Return the (x, y) coordinate for the center point of the cell that contains the specified text.  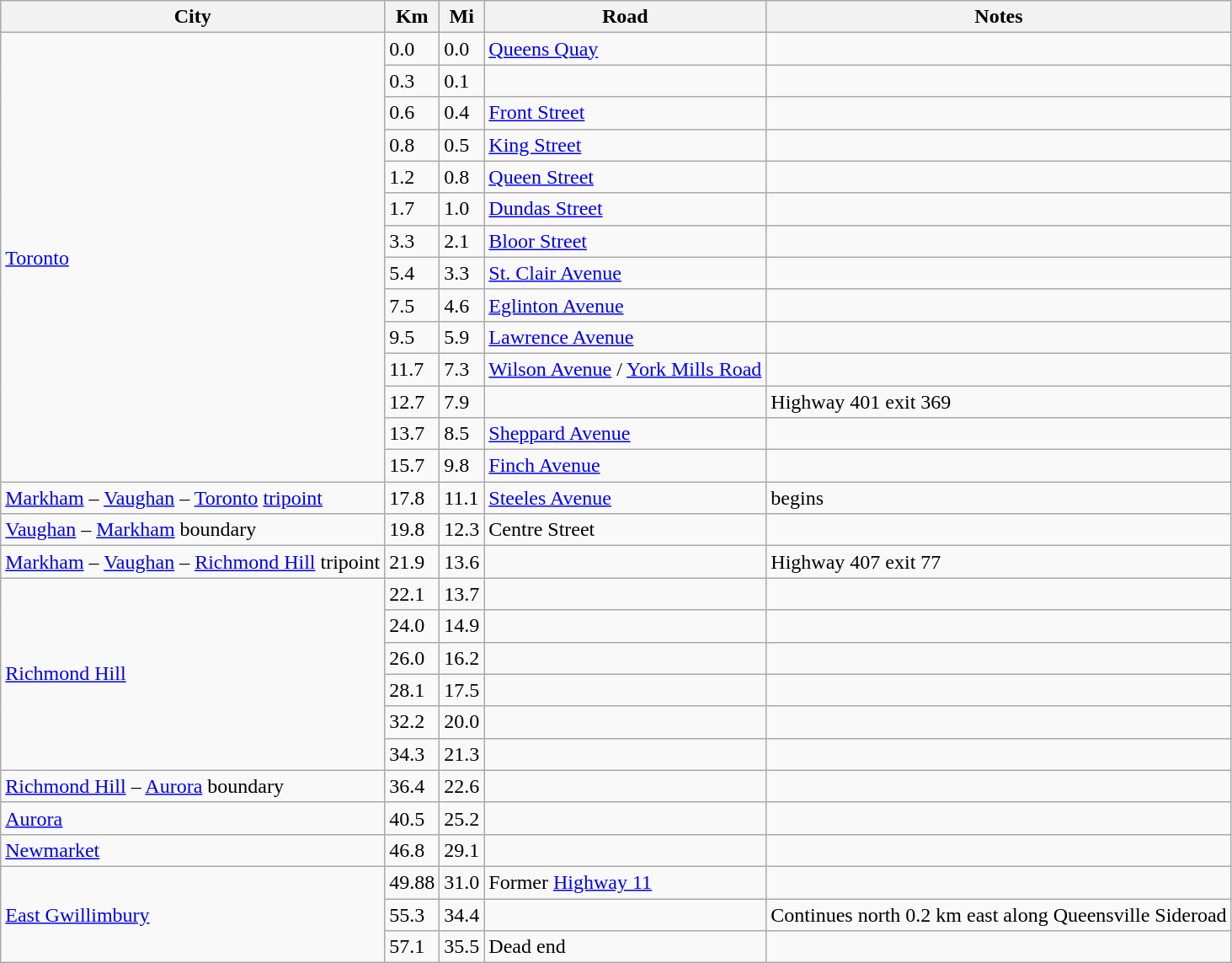
Bloor Street (625, 241)
22.1 (413, 594)
0.5 (461, 145)
Finch Avenue (625, 466)
0.1 (461, 81)
40.5 (413, 818)
Vaughan – Markham boundary (193, 530)
Aurora (193, 818)
Km (413, 17)
7.3 (461, 369)
Highway 407 exit 77 (999, 562)
Dead end (625, 947)
Markham – Vaughan – Toronto tripoint (193, 498)
5.4 (413, 273)
12.3 (461, 530)
Continues north 0.2 km east along Queensville Sideroad (999, 914)
26.0 (413, 658)
12.7 (413, 402)
Road (625, 17)
0.3 (413, 81)
21.3 (461, 754)
St. Clair Avenue (625, 273)
0.4 (461, 113)
17.5 (461, 690)
1.7 (413, 209)
25.2 (461, 818)
31.0 (461, 882)
34.4 (461, 914)
Markham – Vaughan – Richmond Hill tripoint (193, 562)
2.1 (461, 241)
19.8 (413, 530)
34.3 (413, 754)
Steeles Avenue (625, 498)
Richmond Hill (193, 674)
22.6 (461, 786)
Queens Quay (625, 49)
13.6 (461, 562)
Centre Street (625, 530)
1.0 (461, 209)
57.1 (413, 947)
City (193, 17)
Queen Street (625, 177)
11.1 (461, 498)
begins (999, 498)
7.9 (461, 402)
49.88 (413, 882)
9.5 (413, 337)
15.7 (413, 466)
24.0 (413, 626)
5.9 (461, 337)
32.2 (413, 722)
Front Street (625, 113)
14.9 (461, 626)
35.5 (461, 947)
1.2 (413, 177)
21.9 (413, 562)
8.5 (461, 434)
29.1 (461, 850)
Highway 401 exit 369 (999, 402)
King Street (625, 145)
Toronto (193, 258)
11.7 (413, 369)
0.6 (413, 113)
55.3 (413, 914)
46.8 (413, 850)
East Gwillimbury (193, 914)
Dundas Street (625, 209)
20.0 (461, 722)
9.8 (461, 466)
4.6 (461, 305)
Richmond Hill – Aurora boundary (193, 786)
Sheppard Avenue (625, 434)
Wilson Avenue / York Mills Road (625, 369)
17.8 (413, 498)
7.5 (413, 305)
Former Highway 11 (625, 882)
Eglinton Avenue (625, 305)
28.1 (413, 690)
Notes (999, 17)
Mi (461, 17)
Lawrence Avenue (625, 337)
36.4 (413, 786)
Newmarket (193, 850)
16.2 (461, 658)
